Detect which cell encompasses the target text, then output its [X, Y] center coordinate. 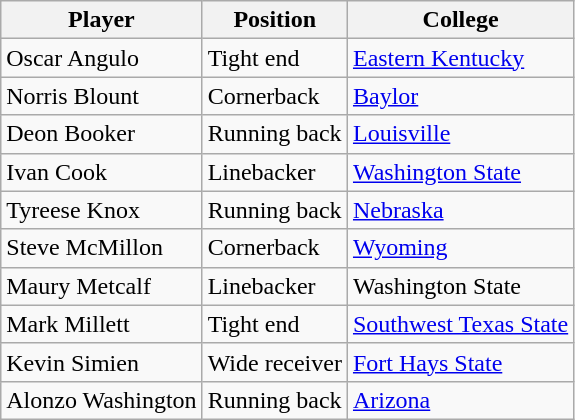
Wide receiver [274, 362]
Player [102, 20]
Alonzo Washington [102, 400]
Southwest Texas State [460, 324]
Oscar Angulo [102, 58]
Wyoming [460, 248]
Mark Millett [102, 324]
Tyreese Knox [102, 210]
Position [274, 20]
Arizona [460, 400]
Steve McMillon [102, 248]
Deon Booker [102, 134]
Ivan Cook [102, 172]
Louisville [460, 134]
Norris Blount [102, 96]
Kevin Simien [102, 362]
Baylor [460, 96]
Maury Metcalf [102, 286]
Fort Hays State [460, 362]
Eastern Kentucky [460, 58]
Nebraska [460, 210]
College [460, 20]
